Scan for the cell matching the given text and deliver its (X, Y) coordinate at center. 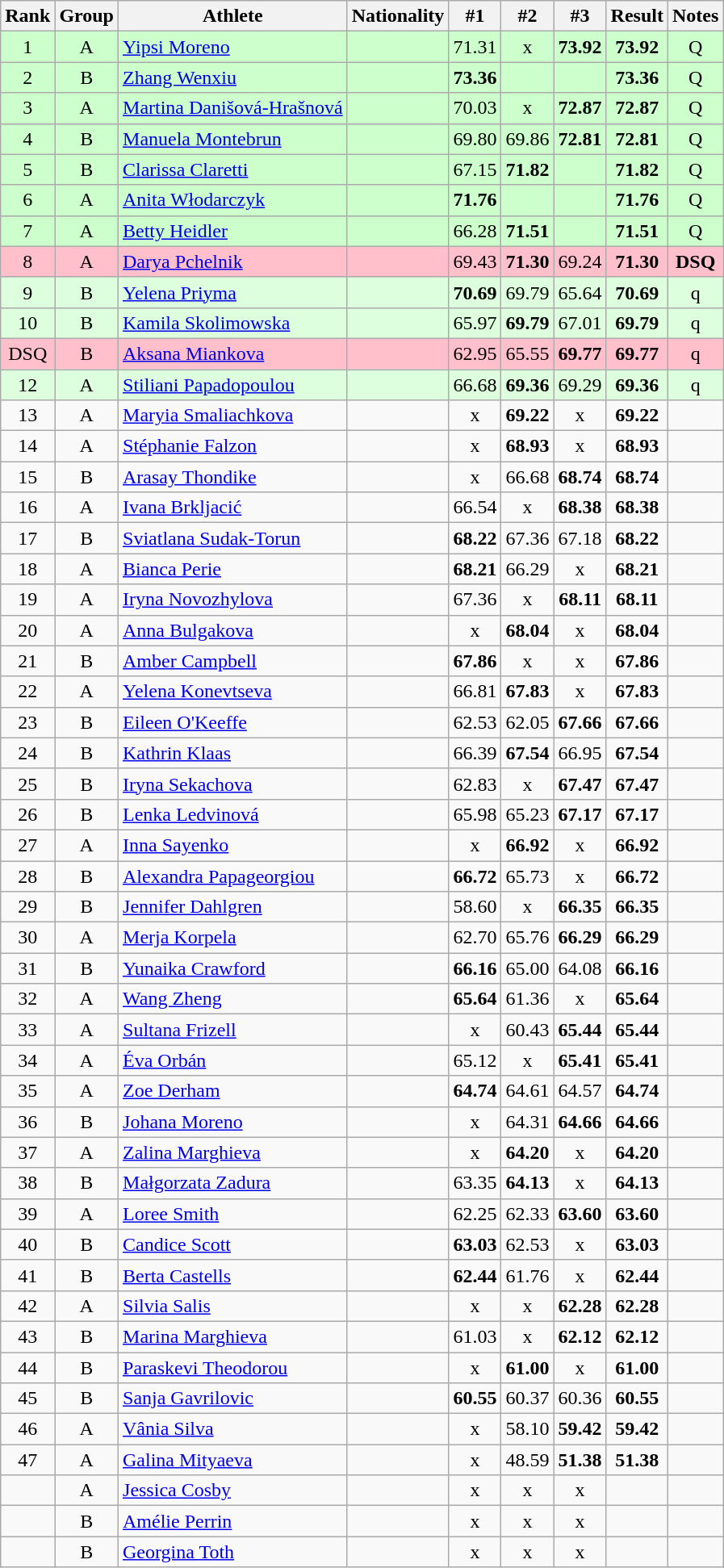
33 (27, 1030)
30 (27, 938)
28 (27, 876)
Notes (695, 16)
Yelena Priyma (233, 292)
32 (27, 999)
Anna Bulgakova (233, 630)
Paraskevi Theodorou (233, 1368)
66.54 (475, 508)
Johana Moreno (233, 1122)
64.57 (580, 1091)
1 (27, 47)
Berta Castells (233, 1275)
Eileen O'Keeffe (233, 722)
Sultana Frizell (233, 1030)
Anita Włodarczyk (233, 200)
69.24 (580, 261)
Sanja Gavrilovic (233, 1399)
Bianca Perie (233, 569)
60.37 (528, 1399)
Result (637, 16)
Manuela Montebrun (233, 139)
27 (27, 845)
Loree Smith (233, 1214)
Darya Pchelnik (233, 261)
69.29 (580, 385)
Vânia Silva (233, 1429)
Wang Zheng (233, 999)
37 (27, 1152)
Yipsi Moreno (233, 47)
66.28 (475, 231)
65.97 (475, 323)
64.61 (528, 1091)
36 (27, 1122)
45 (27, 1399)
34 (27, 1060)
65.76 (528, 938)
65.73 (528, 876)
Galina Mityaeva (233, 1460)
61.76 (528, 1275)
31 (27, 968)
Iryna Novozhylova (233, 600)
64.31 (528, 1122)
23 (27, 722)
69.80 (475, 139)
58.10 (528, 1429)
65.00 (528, 968)
Clarissa Claretti (233, 169)
58.60 (475, 907)
62.25 (475, 1214)
Małgorzata Zadura (233, 1183)
Kathrin Klaas (233, 753)
62.83 (475, 784)
Group (87, 16)
3 (27, 108)
#2 (528, 16)
Candice Scott (233, 1244)
Kamila Skolimowska (233, 323)
67.15 (475, 169)
64.08 (580, 968)
Zhang Wenxiu (233, 77)
17 (27, 538)
63.35 (475, 1183)
Iryna Sekachova (233, 784)
46 (27, 1429)
Yunaika Crawford (233, 968)
62.33 (528, 1214)
Maryia Smaliachkova (233, 416)
38 (27, 1183)
47 (27, 1460)
61.03 (475, 1336)
62.05 (528, 722)
13 (27, 416)
65.12 (475, 1060)
69.86 (528, 139)
Lenka Ledvinová (233, 814)
42 (27, 1306)
48.59 (528, 1460)
41 (27, 1275)
67.18 (580, 538)
6 (27, 200)
62.95 (475, 353)
5 (27, 169)
70.03 (475, 108)
43 (27, 1336)
60.36 (580, 1399)
Alexandra Papageorgiou (233, 876)
22 (27, 692)
10 (27, 323)
67.01 (580, 323)
4 (27, 139)
Nationality (398, 16)
60.43 (528, 1030)
12 (27, 385)
Éva Orbán (233, 1060)
26 (27, 814)
Stiliani Papadopoulou (233, 385)
8 (27, 261)
Sviatlana Sudak-Torun (233, 538)
Athlete (233, 16)
Amber Campbell (233, 661)
61.36 (528, 999)
Yelena Konevtseva (233, 692)
24 (27, 753)
18 (27, 569)
15 (27, 477)
Zoe Derham (233, 1091)
62.70 (475, 938)
40 (27, 1244)
Martina Danišová-Hrašnová (233, 108)
Jessica Cosby (233, 1491)
66.81 (475, 692)
Rank (27, 16)
7 (27, 231)
66.95 (580, 753)
Inna Sayenko (233, 845)
29 (27, 907)
Jennifer Dahlgren (233, 907)
Betty Heidler (233, 231)
9 (27, 292)
69.43 (475, 261)
66.39 (475, 753)
20 (27, 630)
Stéphanie Falzon (233, 446)
Marina Marghieva (233, 1336)
14 (27, 446)
Ivana Brkljacić (233, 508)
Georgina Toth (233, 1552)
2 (27, 77)
44 (27, 1368)
Aksana Miankova (233, 353)
21 (27, 661)
65.23 (528, 814)
35 (27, 1091)
#3 (580, 16)
65.55 (528, 353)
Merja Korpela (233, 938)
16 (27, 508)
Zalina Marghieva (233, 1152)
Silvia Salis (233, 1306)
Arasay Thondike (233, 477)
65.98 (475, 814)
19 (27, 600)
71.31 (475, 47)
39 (27, 1214)
Amélie Perrin (233, 1521)
25 (27, 784)
#1 (475, 16)
